Determine the (x, y) coordinate at the center of the cell enclosing the given text.  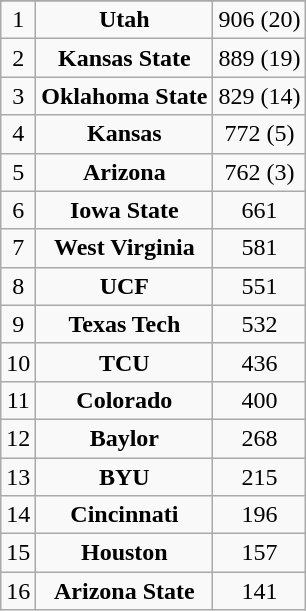
9 (18, 324)
UCF (124, 286)
772 (5) (260, 134)
829 (14) (260, 96)
436 (260, 362)
15 (18, 553)
Arizona (124, 172)
551 (260, 286)
889 (19) (260, 58)
141 (260, 591)
215 (260, 477)
13 (18, 477)
Kansas State (124, 58)
14 (18, 515)
400 (260, 400)
16 (18, 591)
4 (18, 134)
906 (20) (260, 20)
157 (260, 553)
Cincinnati (124, 515)
3 (18, 96)
532 (260, 324)
Baylor (124, 438)
West Virginia (124, 248)
6 (18, 210)
BYU (124, 477)
Houston (124, 553)
Utah (124, 20)
10 (18, 362)
TCU (124, 362)
12 (18, 438)
8 (18, 286)
2 (18, 58)
268 (260, 438)
762 (3) (260, 172)
Oklahoma State (124, 96)
5 (18, 172)
661 (260, 210)
Arizona State (124, 591)
Iowa State (124, 210)
Kansas (124, 134)
7 (18, 248)
11 (18, 400)
1 (18, 20)
Colorado (124, 400)
Texas Tech (124, 324)
581 (260, 248)
196 (260, 515)
